Capture the cell that displays the provided text and extract its (x, y) central coordinate. 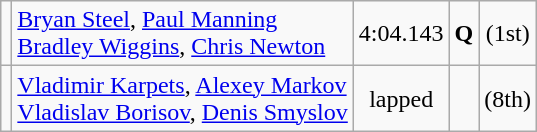
Vladimir Karpets, Alexey MarkovVladislav Borisov, Denis Smyslov (183, 98)
(8th) (508, 98)
Q (464, 34)
lapped (401, 98)
4:04.143 (401, 34)
Bryan Steel, Paul ManningBradley Wiggins, Chris Newton (183, 34)
(1st) (508, 34)
